Determine the [X, Y] coordinate at the center of the cell enclosing the given text.  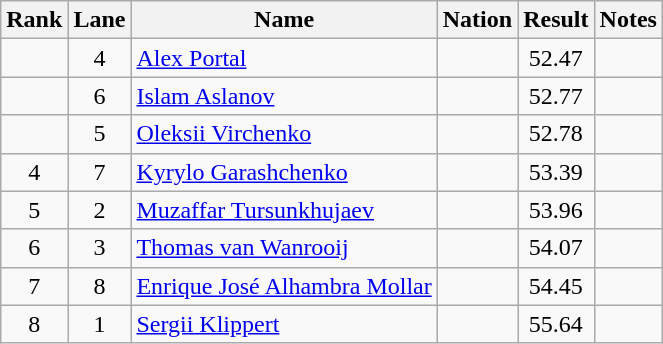
Alex Portal [284, 58]
Oleksii Virchenko [284, 134]
Muzaffar Tursunkhujaev [284, 210]
54.45 [556, 286]
53.96 [556, 210]
52.47 [556, 58]
Lane [100, 20]
Result [556, 20]
2 [100, 210]
3 [100, 248]
Name [284, 20]
Notes [628, 20]
Islam Aslanov [284, 96]
1 [100, 324]
Enrique José Alhambra Mollar [284, 286]
54.07 [556, 248]
Rank [34, 20]
Sergii Klippert [284, 324]
55.64 [556, 324]
53.39 [556, 172]
52.78 [556, 134]
52.77 [556, 96]
Nation [477, 20]
Thomas van Wanrooij [284, 248]
Kyrylo Garashchenko [284, 172]
